Locate the cell with the specified text and output its [x, y] center coordinate. 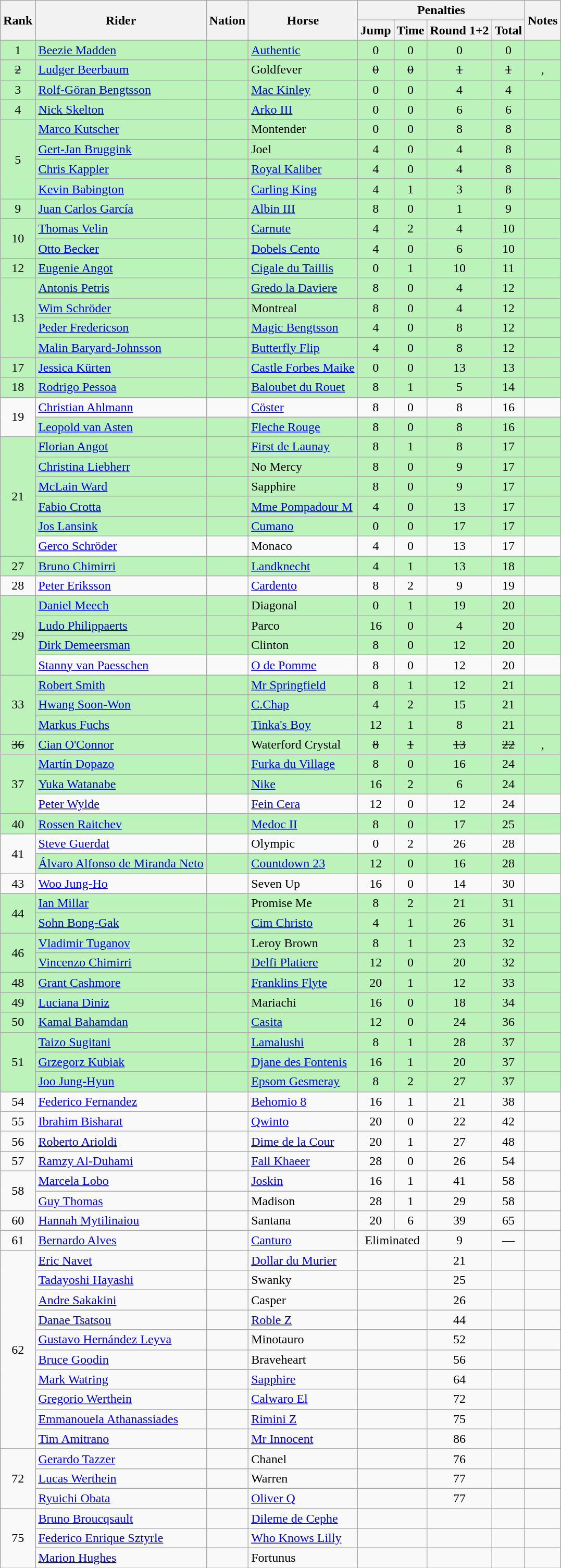
Hannah Mytilinaiou [121, 1221]
38 [508, 1101]
Ibrahim Bisharat [121, 1121]
Royal Kaliber [303, 169]
Notes [543, 20]
Nation [227, 20]
30 [508, 884]
Florian Angot [121, 447]
Countdown 23 [303, 863]
Bruno Broucqsault [121, 1518]
Djane des Fontenis [303, 1062]
Round 1+2 [459, 30]
Lucas Werthein [121, 1478]
Fortunus [303, 1558]
55 [18, 1121]
Braveheart [303, 1359]
Monaco [303, 546]
Mr Springfield [303, 685]
Casita [303, 1022]
Montreal [303, 308]
Antonis Petris [121, 288]
Penalties [441, 10]
Seven Up [303, 884]
23 [459, 943]
Taizo Sugitani [121, 1042]
64 [459, 1379]
Fabio Crotta [121, 506]
Markus Fuchs [121, 725]
Ludo Philippaerts [121, 626]
34 [508, 1002]
Cim Christo [303, 923]
Peder Fredericson [121, 328]
Ian Millar [121, 903]
Bernardo Alves [121, 1241]
Sohn Bong-Gak [121, 923]
Christian Ahlmann [121, 407]
Dirk Demeersman [121, 645]
Time [410, 30]
Epsom Gesmeray [303, 1082]
Gert-Jan Bruggink [121, 149]
Rossen Raitchev [121, 824]
Christina Liebherr [121, 467]
50 [18, 1022]
60 [18, 1221]
Leroy Brown [303, 943]
Dollar du Murier [303, 1260]
Horse [303, 20]
Grant Cashmore [121, 983]
Arko III [303, 109]
Wim Schröder [121, 308]
Hwang Soon-Won [121, 705]
Peter Wylde [121, 804]
Santana [303, 1221]
Parco [303, 626]
Chris Kappler [121, 169]
Medoc II [303, 824]
Álvaro Alfonso de Miranda Neto [121, 863]
Daniel Meech [121, 606]
Roble Z [303, 1320]
Joo Jung-Hyun [121, 1082]
C.Chap [303, 705]
Gustavo Hernández Leyva [121, 1340]
Ludger Beerbaum [121, 70]
Tadayoshi Hayashi [121, 1280]
11 [508, 268]
Swanky [303, 1280]
Total [508, 30]
Calwaro El [303, 1399]
Mr Innocent [303, 1439]
Goldfever [303, 70]
Rimini Z [303, 1419]
Baloubet du Rouet [303, 387]
Otto Becker [121, 249]
Chanel [303, 1459]
Franklins Flyte [303, 983]
Federico Enrique Sztyrle [121, 1538]
Behomio 8 [303, 1101]
Bruno Chimirri [121, 566]
Montender [303, 129]
Andre Sakakini [121, 1300]
Rolf-Göran Bengtsson [121, 90]
Waterford Crystal [303, 744]
Landknecht [303, 566]
Promise Me [303, 903]
Luciana Diniz [121, 1002]
57 [18, 1161]
Canturo [303, 1241]
Madison [303, 1200]
Gredo la Daviere [303, 288]
Eugenie Angot [121, 268]
52 [459, 1340]
Gregorio Werthein [121, 1399]
76 [459, 1459]
Fall Khaeer [303, 1161]
Marion Hughes [121, 1558]
49 [18, 1002]
40 [18, 824]
Guy Thomas [121, 1200]
39 [459, 1221]
Malin Baryard-Johnsson [121, 348]
Dobels Cento [303, 249]
Butterfly Flip [303, 348]
62 [18, 1350]
Juan Carlos García [121, 209]
Furka du Village [303, 764]
Vladimir Tuganov [121, 943]
Tinka's Boy [303, 725]
Olympic [303, 843]
Vincenzo Chimirri [121, 963]
Mark Watring [121, 1379]
Dime de la Cour [303, 1141]
— [508, 1241]
Bruce Goodin [121, 1359]
Rider [121, 20]
65 [508, 1221]
Jos Lansink [121, 526]
Cardento [303, 586]
Who Knows Lilly [303, 1538]
Mariachi [303, 1002]
Lamalushi [303, 1042]
86 [459, 1439]
Rodrigo Pessoa [121, 387]
Carling King [303, 189]
Danae Tsatsou [121, 1320]
Nick Skelton [121, 109]
46 [18, 953]
61 [18, 1241]
Albin III [303, 209]
Federico Fernandez [121, 1101]
Kamal Bahamdan [121, 1022]
Fein Cera [303, 804]
McLain Ward [121, 486]
No Mercy [303, 467]
Gerco Schröder [121, 546]
Peter Eriksson [121, 586]
Stanny van Paesschen [121, 665]
Ramzy Al-Duhami [121, 1161]
Warren [303, 1478]
Grzegorz Kubiak [121, 1062]
Delfi Platiere [303, 963]
Nike [303, 784]
Mme Pompadour M [303, 506]
Carnute [303, 228]
Minotauro [303, 1340]
51 [18, 1062]
Leopold van Asten [121, 427]
Marcela Lobo [121, 1181]
Mac Kinley [303, 90]
Joel [303, 149]
Oliver Q [303, 1498]
Martín Dopazo [121, 764]
Clinton [303, 645]
Qwinto [303, 1121]
Beezie Madden [121, 50]
Gerardo Tazzer [121, 1459]
Cian O'Connor [121, 744]
Tim Amitrano [121, 1439]
Roberto Arioldi [121, 1141]
Casper [303, 1300]
Diagonal [303, 606]
O de Pomme [303, 665]
Cumano [303, 526]
Robert Smith [121, 685]
43 [18, 884]
Jessica Kürten [121, 367]
Cöster [303, 407]
Jump [376, 30]
Eliminated [392, 1241]
Steve Guerdat [121, 843]
Yuka Watanabe [121, 784]
Rank [18, 20]
Woo Jung-Ho [121, 884]
Eric Navet [121, 1260]
Marco Kutscher [121, 129]
Cigale du Taillis [303, 268]
42 [508, 1121]
Castle Forbes Maike [303, 367]
Magic Bengtsson [303, 328]
15 [459, 705]
Ryuichi Obata [121, 1498]
Kevin Babington [121, 189]
Joskin [303, 1181]
Authentic [303, 50]
Emmanouela Athanassiades [121, 1419]
Thomas Velin [121, 228]
Fleche Rouge [303, 427]
Dileme de Cephe [303, 1518]
First de Launay [303, 447]
